Return (X, Y) of the center of cell containing provided text 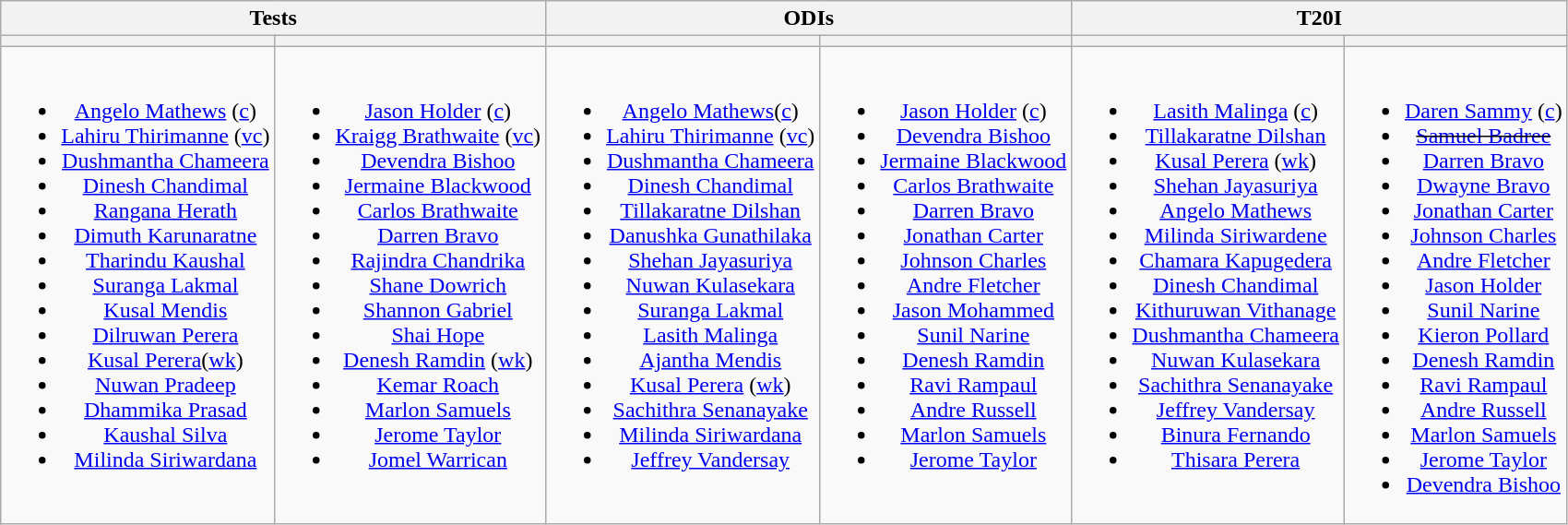
T20I (1319, 18)
ODIs (809, 18)
Tests (273, 18)
